Search for the cell housing the specified text and yield its [x, y] center coordinate. 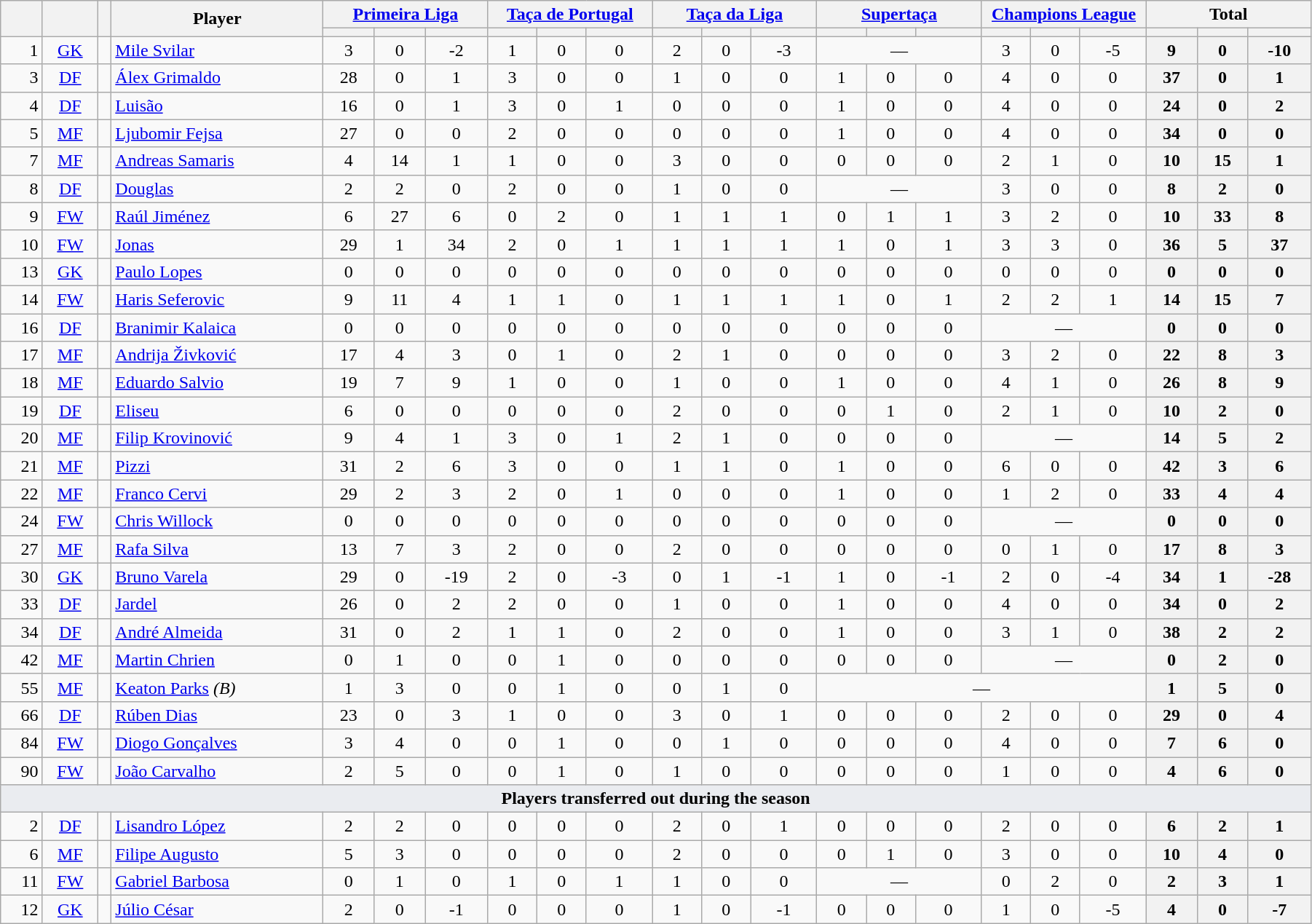
Filipe Augusto [217, 854]
18 [22, 383]
Primeira Liga [406, 15]
-7 [1279, 909]
Lisandro López [217, 826]
Gabriel Barbosa [217, 882]
21 [22, 466]
Taça da Liga [735, 15]
Raúl Jiménez [217, 216]
-19 [457, 577]
-10 [1279, 50]
Players transferred out during the season [656, 799]
Eduardo Salvio [217, 383]
Rúben Dias [217, 715]
Douglas [217, 189]
Taça de Portugal [570, 15]
Júlio César [217, 909]
Martin Chrien [217, 660]
Chris Willock [217, 521]
Diogo Gonçalves [217, 743]
23 [349, 715]
84 [22, 743]
Álex Grimaldo [217, 78]
Branimir Kalaica [217, 327]
Haris Seferovic [217, 299]
Jonas [217, 244]
36 [1171, 244]
55 [22, 687]
20 [22, 438]
90 [22, 771]
Andrija Živković [217, 355]
Supertaça [899, 15]
Paulo Lopes [217, 272]
Player [217, 19]
Jardel [217, 604]
Total [1228, 15]
-4 [1113, 577]
-28 [1279, 577]
Champions League [1064, 15]
Ljubomir Fejsa [217, 133]
André Almeida [217, 632]
João Carvalho [217, 771]
Andreas Samaris [217, 161]
12 [22, 909]
38 [1171, 632]
Eliseu [217, 411]
Bruno Varela [217, 577]
30 [22, 577]
Filip Krovinović [217, 438]
Pizzi [217, 466]
Rafa Silva [217, 549]
-2 [457, 50]
66 [22, 715]
Keaton Parks (B) [217, 687]
28 [349, 78]
Luisão [217, 106]
Mile Svilar [217, 50]
Franco Cervi [217, 494]
